Scan for the cell matching the given text and deliver its [X, Y] coordinate at center. 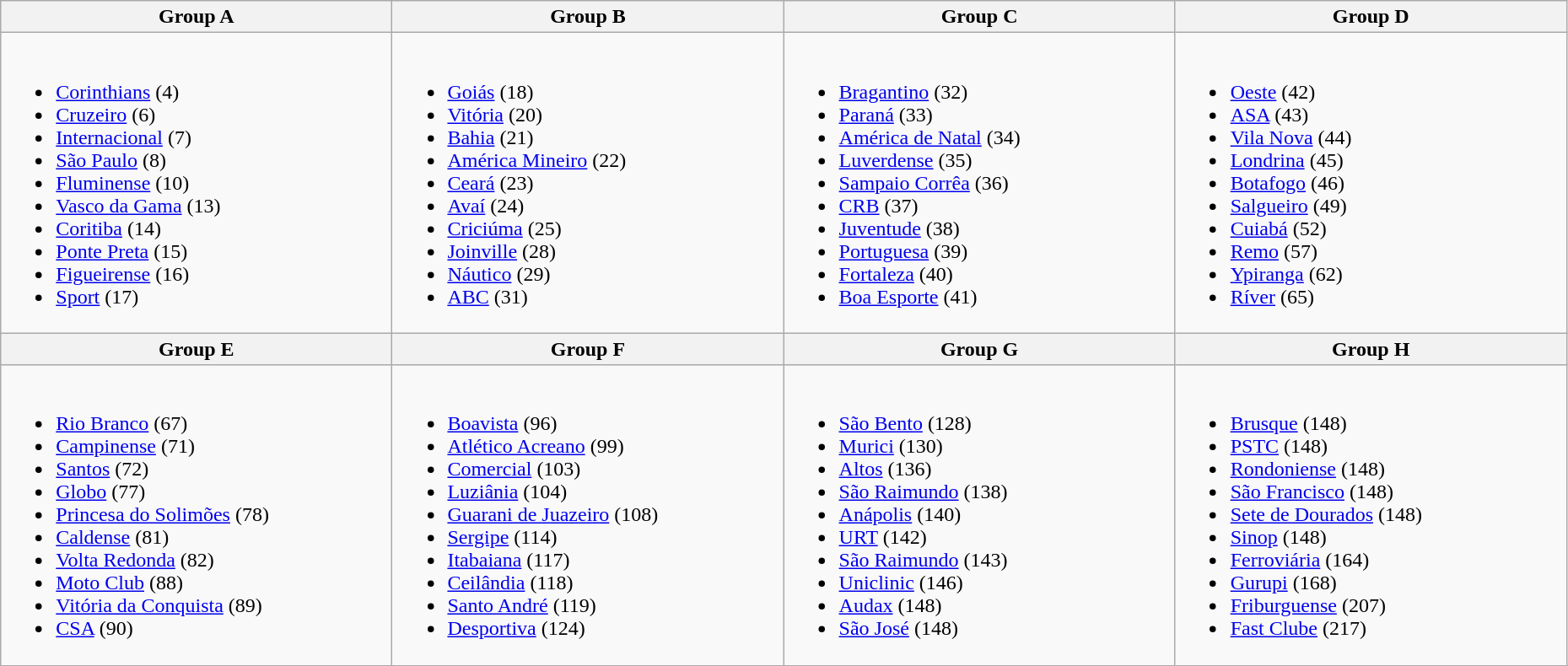
São Bento (128) Murici (130) Altos (136) São Raimundo (138) Anápolis (140) URT (142) São Raimundo (143) Uniclinic (146) Audax (148) São José (148) [979, 515]
Group G [979, 349]
Group A [197, 17]
Oeste (42) ASA (43) Vila Nova (44) Londrina (45) Botafogo (46) Salgueiro (49) Cuiabá (52) Remo (57) Ypiranga (62) Ríver (65) [1371, 183]
Group H [1371, 349]
Group F [588, 349]
Goiás (18) Vitória (20) Bahia (21) América Mineiro (22) Ceará (23) Avaí (24) Criciúma (25) Joinville (28) Náutico (29) ABC (31) [588, 183]
Group E [197, 349]
Group B [588, 17]
Group C [979, 17]
Group D [1371, 17]
